Scan for the cell matching the given text and deliver its [X, Y] coordinate at center. 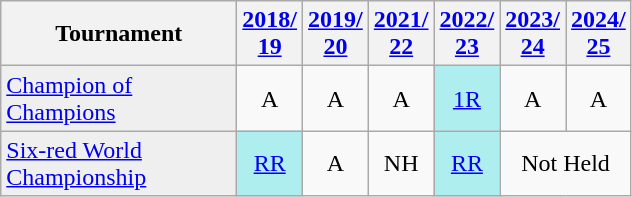
Tournament [119, 34]
2021/22 [401, 34]
2024/25 [599, 34]
2022/23 [467, 34]
1R [467, 98]
NH [401, 164]
2018/19 [270, 34]
Six-red World Championship [119, 164]
2023/24 [533, 34]
Champion of Champions [119, 98]
2019/20 [336, 34]
Not Held [566, 164]
